Determine the [X, Y] coordinate at the center of the cell enclosing the given text.  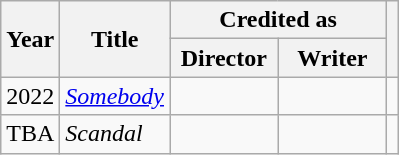
Year [30, 39]
Director [224, 58]
2022 [30, 96]
Scandal [115, 134]
Writer [332, 58]
Somebody [115, 96]
Title [115, 39]
TBA [30, 134]
Credited as [278, 20]
